Capture the cell that displays the provided text and extract its (X, Y) central coordinate. 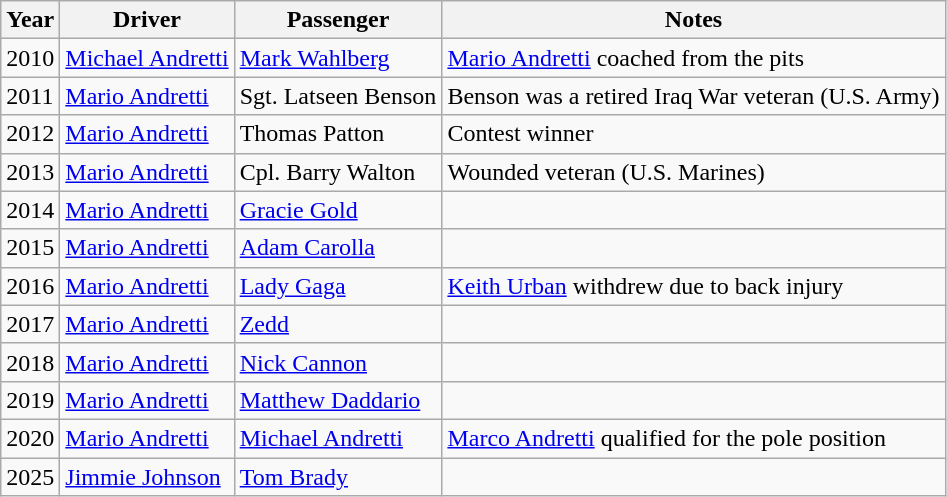
2025 (30, 477)
Mario Andretti coached from the pits (694, 58)
Gracie Gold (338, 210)
2011 (30, 96)
2010 (30, 58)
Adam Carolla (338, 248)
Zedd (338, 324)
Keith Urban withdrew due to back injury (694, 286)
2015 (30, 248)
2019 (30, 400)
Marco Andretti qualified for the pole position (694, 438)
2014 (30, 210)
2013 (30, 172)
2016 (30, 286)
Sgt. Latseen Benson (338, 96)
Lady Gaga (338, 286)
Year (30, 20)
Nick Cannon (338, 362)
Contest winner (694, 134)
Jimmie Johnson (147, 477)
Driver (147, 20)
2020 (30, 438)
Passenger (338, 20)
Cpl. Barry Walton (338, 172)
Benson was a retired Iraq War veteran (U.S. Army) (694, 96)
Thomas Patton (338, 134)
Matthew Daddario (338, 400)
2018 (30, 362)
Notes (694, 20)
2012 (30, 134)
Mark Wahlberg (338, 58)
Wounded veteran (U.S. Marines) (694, 172)
2017 (30, 324)
Tom Brady (338, 477)
